Determine the [X, Y] coordinate at the center of the cell enclosing the given text.  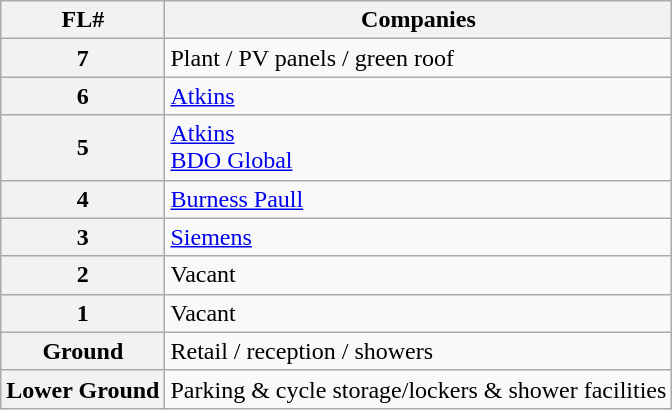
Atkins [418, 96]
FL# [83, 20]
Ground [83, 351]
Plant / PV panels / green roof [418, 58]
5 [83, 148]
Siemens [418, 237]
6 [83, 96]
Retail / reception / showers [418, 351]
Burness Paull [418, 199]
2 [83, 275]
Lower Ground [83, 389]
Companies [418, 20]
3 [83, 237]
7 [83, 58]
Parking & cycle storage/lockers & shower facilities [418, 389]
4 [83, 199]
1 [83, 313]
Atkins BDO Global [418, 148]
